From the cell containing the given text, extract its center point as (X, Y) coordinate. 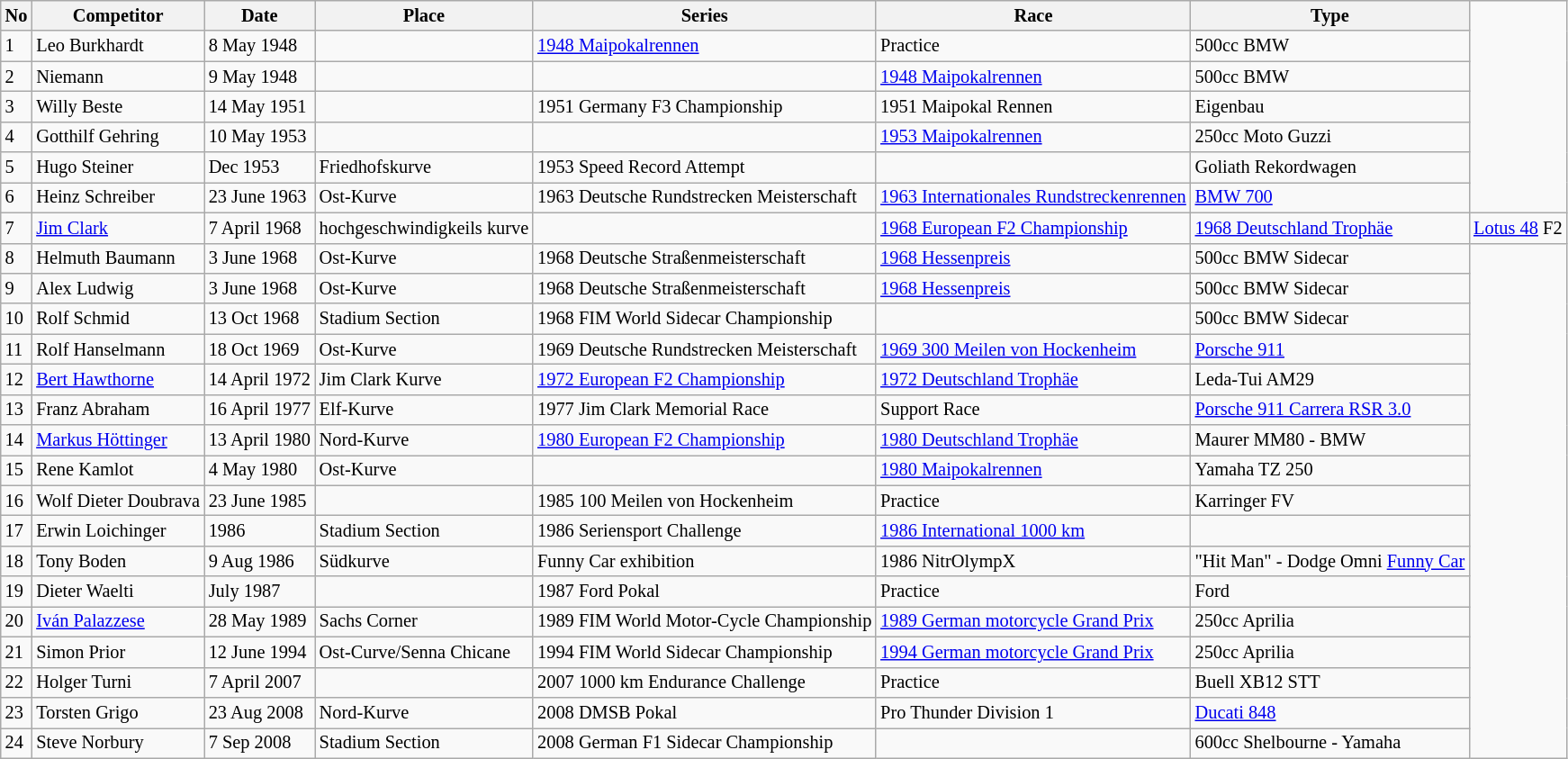
Tony Boden (117, 561)
1980 European F2 Championship (704, 440)
14 (16, 440)
7 April 2007 (259, 682)
Steve Norbury (117, 743)
Pro Thunder Division 1 (1033, 712)
Torsten Grigo (117, 712)
Ford (1330, 592)
Willy Beste (117, 106)
Date (259, 15)
Yamaha TZ 250 (1330, 470)
24 (16, 743)
Support Race (1033, 410)
6 (16, 197)
14 April 1972 (259, 379)
14 May 1951 (259, 106)
1994 FIM World Sidecar Championship (704, 652)
Goliath Rekordwagen (1330, 167)
13 April 1980 (259, 440)
10 May 1953 (259, 137)
1972 Deutschland Trophäe (1033, 379)
1986 NitrOlympX (1033, 561)
No (16, 15)
1980 Deutschland Trophäe (1033, 440)
Helmuth Baumann (117, 258)
12 June 1994 (259, 652)
1 (16, 46)
Ost-Curve/Senna Chicane (424, 652)
5 (16, 167)
3 (16, 106)
7 April 1968 (259, 228)
10 (16, 319)
Sachs Corner (424, 621)
Competitor (117, 15)
Leo Burkhardt (117, 46)
Friedhofskurve (424, 167)
7 Sep 2008 (259, 743)
18 Oct 1969 (259, 349)
Maurer MM80 - BMW (1330, 440)
12 (16, 379)
1980 Maipokalrennen (1033, 470)
1963 Deutsche Rundstrecken Meisterschaft (704, 197)
18 (16, 561)
4 (16, 137)
9 May 1948 (259, 77)
600cc Shelbourne - Yamaha (1330, 743)
16 (16, 501)
2008 DMSB Pokal (704, 712)
Funny Car exhibition (704, 561)
17 (16, 530)
Lotus 48 F2 (1518, 228)
1977 Jim Clark Memorial Race (704, 410)
1986 (259, 530)
Iván Palazzese (117, 621)
Südkurve (424, 561)
22 (16, 682)
Porsche 911 Carrera RSR 3.0 (1330, 410)
Jim Clark Kurve (424, 379)
13 (16, 410)
9 (16, 288)
16 April 1977 (259, 410)
11 (16, 349)
1969 300 Meilen von Hockenheim (1033, 349)
Franz Abraham (117, 410)
1963 Internationales Rundstreckenrennen (1033, 197)
2008 German F1 Sidecar Championship (704, 743)
Dec 1953 (259, 167)
23 Aug 2008 (259, 712)
Hugo Steiner (117, 167)
Erwin Loichinger (117, 530)
Race (1033, 15)
hochgeschwindigkeils kurve (424, 228)
Ducati 848 (1330, 712)
Place (424, 15)
Type (1330, 15)
1951 Maipokal Rennen (1033, 106)
1986 Seriensport Challenge (704, 530)
Elf-Kurve (424, 410)
1987 Ford Pokal (704, 592)
1985 100 Meilen von Hockenheim (704, 501)
Jim Clark (117, 228)
Heinz Schreiber (117, 197)
Series (704, 15)
1953 Speed Record Attempt (704, 167)
13 Oct 1968 (259, 319)
15 (16, 470)
1972 European F2 Championship (704, 379)
1951 Germany F3 Championship (704, 106)
Wolf Dieter Doubrava (117, 501)
2 (16, 77)
21 (16, 652)
"Hit Man" - Dodge Omni Funny Car (1330, 561)
23 June 1985 (259, 501)
19 (16, 592)
1986 International 1000 km (1033, 530)
1968 Deutschland Trophäe (1330, 228)
Holger Turni (117, 682)
1968 European F2 Championship (1033, 228)
1989 German motorcycle Grand Prix (1033, 621)
28 May 1989 (259, 621)
Leda-Tui AM29 (1330, 379)
9 Aug 1986 (259, 561)
Porsche 911 (1330, 349)
1969 Deutsche Rundstrecken Meisterschaft (704, 349)
8 (16, 258)
1994 German motorcycle Grand Prix (1033, 652)
23 (16, 712)
1989 FIM World Motor-Cycle Championship (704, 621)
Eigenbau (1330, 106)
250cc Moto Guzzi (1330, 137)
Simon Prior (117, 652)
7 (16, 228)
Niemann (117, 77)
BMW 700 (1330, 197)
Markus Höttinger (117, 440)
Gotthilf Gehring (117, 137)
8 May 1948 (259, 46)
2007 1000 km Endurance Challenge (704, 682)
1968 FIM World Sidecar Championship (704, 319)
20 (16, 621)
Bert Hawthorne (117, 379)
Buell XB12 STT (1330, 682)
Karringer FV (1330, 501)
July 1987 (259, 592)
1953 Maipokalrennen (1033, 137)
Dieter Waelti (117, 592)
Rene Kamlot (117, 470)
Rolf Hanselmann (117, 349)
23 June 1963 (259, 197)
Rolf Schmid (117, 319)
4 May 1980 (259, 470)
Alex Ludwig (117, 288)
